Extract the (X, Y) coordinate from the center of the cell holding the provided text.  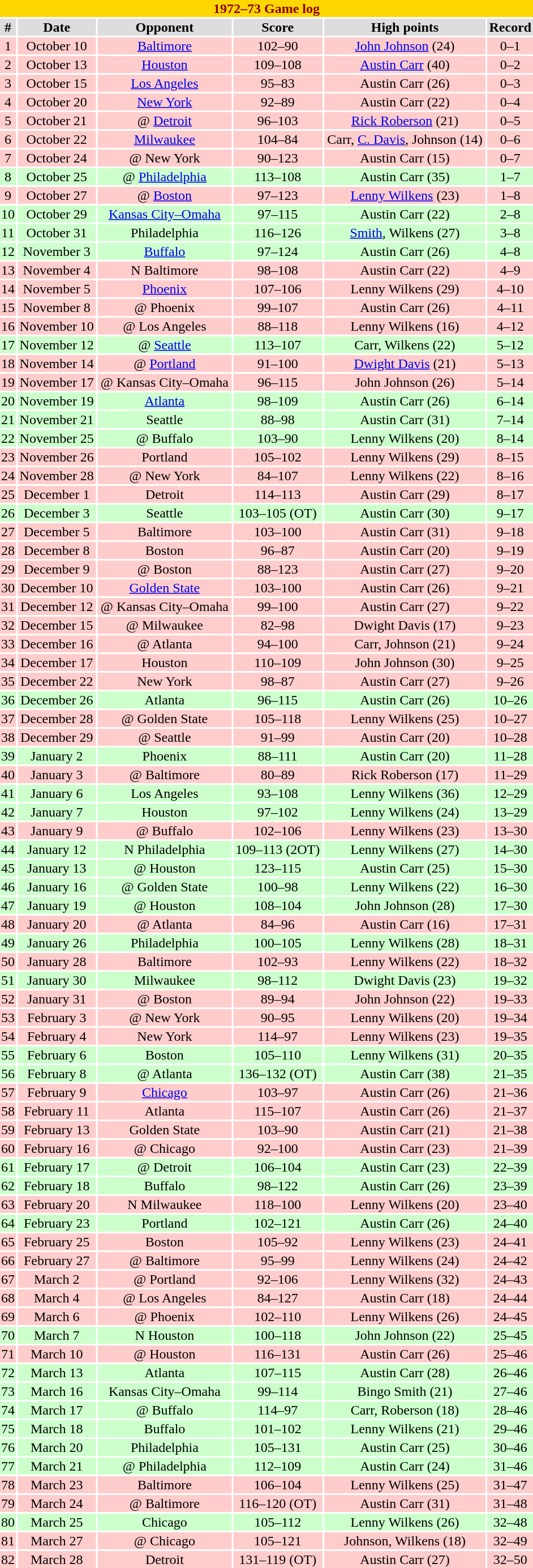
Score (277, 27)
40 (8, 775)
January 7 (57, 812)
March 17 (57, 1410)
January 26 (57, 943)
November 14 (57, 364)
38 (8, 737)
October 29 (57, 214)
6 (8, 139)
John Johnson (28) (405, 905)
24–44 (510, 1298)
100–98 (277, 887)
March 13 (57, 1373)
10–28 (510, 737)
Lenny Wilkens (36) (405, 793)
15 (8, 307)
31–48 (510, 1503)
October 25 (57, 177)
Rick Roberson (21) (405, 121)
November 4 (57, 270)
28 (8, 550)
27 (8, 532)
February 9 (57, 1092)
88–98 (277, 420)
105–102 (277, 457)
1 (8, 46)
61 (8, 1167)
9–17 (510, 513)
Record (510, 27)
22 (8, 438)
97–123 (277, 195)
23–40 (510, 1204)
3 (8, 83)
64 (8, 1223)
November 12 (57, 345)
Lenny Wilkens (16) (405, 326)
97–124 (277, 251)
14–30 (510, 849)
18–32 (510, 962)
March 18 (57, 1429)
73 (8, 1391)
82 (8, 1560)
January 28 (57, 962)
February 8 (57, 1074)
January 13 (57, 868)
High points (405, 27)
4–12 (510, 326)
102–93 (277, 962)
55 (8, 1055)
March 27 (57, 1541)
43 (8, 831)
107–115 (277, 1373)
66 (8, 1261)
30 (8, 588)
Austin Carr (28) (405, 1373)
0–5 (510, 121)
October 27 (57, 195)
98–108 (277, 270)
42 (8, 812)
28–46 (510, 1410)
24–41 (510, 1242)
Austin Carr (30) (405, 513)
March 16 (57, 1391)
January 20 (57, 924)
Bingo Smith (21) (405, 1391)
110–109 (277, 663)
Carr, Johnson (21) (405, 644)
96–103 (277, 121)
December 1 (57, 494)
Carr, Roberson (18) (405, 1410)
41 (8, 793)
1–8 (510, 195)
48 (8, 924)
109–108 (277, 65)
February 4 (57, 1036)
John Johnson (30) (405, 663)
Lenny Wilkens (27) (405, 849)
Carr, Wilkens (22) (405, 345)
26–46 (510, 1373)
114–113 (277, 494)
November 17 (57, 382)
9–25 (510, 663)
9–22 (510, 606)
19–32 (510, 980)
17–31 (510, 924)
October 15 (57, 83)
21–37 (510, 1111)
7–14 (510, 420)
74 (8, 1410)
March 7 (57, 1335)
131–119 (OT) (277, 1560)
32–49 (510, 1541)
98–109 (277, 401)
99–107 (277, 307)
December 17 (57, 663)
37 (8, 719)
Austin Carr (24) (405, 1466)
0–4 (510, 102)
4–11 (510, 307)
5–13 (510, 364)
99–100 (277, 606)
February 6 (57, 1055)
Austin Carr (21) (405, 1130)
October 22 (57, 139)
25–45 (510, 1335)
November 3 (57, 251)
9–18 (510, 532)
Johnson, Wilkens (18) (405, 1541)
69 (8, 1317)
February 18 (57, 1186)
9–26 (510, 681)
19 (8, 382)
Lenny Wilkens (31) (405, 1055)
December 26 (57, 700)
32–50 (510, 1560)
# (8, 27)
67 (8, 1279)
98–122 (277, 1186)
102–110 (277, 1317)
23–39 (510, 1186)
4–8 (510, 251)
March 28 (57, 1560)
December 28 (57, 719)
January 2 (57, 756)
19–34 (510, 1018)
12 (8, 251)
68 (8, 1298)
100–118 (277, 1335)
105–121 (277, 1541)
December 22 (57, 681)
Austin Carr (15) (405, 158)
January 6 (57, 793)
103–97 (277, 1092)
December 10 (57, 588)
53 (8, 1018)
November 8 (57, 307)
December 3 (57, 513)
12–29 (510, 793)
107–106 (277, 289)
March 2 (57, 1279)
91–100 (277, 364)
December 9 (57, 569)
4 (8, 102)
90–123 (277, 158)
98–87 (277, 681)
Dwight Davis (23) (405, 980)
54 (8, 1036)
February 17 (57, 1167)
5–14 (510, 382)
123–115 (277, 868)
10–26 (510, 700)
February 16 (57, 1148)
105–110 (277, 1055)
21–39 (510, 1148)
60 (8, 1148)
116–120 (OT) (277, 1503)
Lenny Wilkens (21) (405, 1429)
44 (8, 849)
13–30 (510, 831)
December 15 (57, 625)
88–111 (277, 756)
February 3 (57, 1018)
March 23 (57, 1485)
N Philadelphia (165, 849)
10–27 (510, 719)
5–12 (510, 345)
18–31 (510, 943)
93–108 (277, 793)
81 (8, 1541)
January 31 (57, 999)
0–1 (510, 46)
112–109 (277, 1466)
November 10 (57, 326)
24–40 (510, 1223)
December 12 (57, 606)
18 (8, 364)
8–17 (510, 494)
84–107 (277, 476)
24–43 (510, 1279)
82–98 (277, 625)
December 8 (57, 550)
January 30 (57, 980)
27–46 (510, 1391)
13–29 (510, 812)
Austin Carr (16) (405, 924)
92–100 (277, 1148)
Carr, C. Davis, Johnson (14) (405, 139)
19–35 (510, 1036)
90–95 (277, 1018)
Austin Carr (18) (405, 1298)
29 (8, 569)
9 (8, 195)
N Baltimore (165, 270)
Lenny Wilkens (32) (405, 1279)
16–30 (510, 887)
51 (8, 980)
26 (8, 513)
November 21 (57, 420)
58 (8, 1111)
33 (8, 644)
36 (8, 700)
100–105 (277, 943)
19–33 (510, 999)
71 (8, 1354)
10 (8, 214)
62 (8, 1186)
88–118 (277, 326)
21 (8, 420)
21–36 (510, 1092)
John Johnson (26) (405, 382)
63 (8, 1204)
34 (8, 663)
6–14 (510, 401)
80–89 (277, 775)
30–46 (510, 1447)
77 (8, 1466)
November 5 (57, 289)
47 (8, 905)
113–107 (277, 345)
February 13 (57, 1130)
32 (8, 625)
99–114 (277, 1391)
February 23 (57, 1223)
7 (8, 158)
October 13 (57, 65)
5 (8, 121)
24 (8, 476)
October 20 (57, 102)
32–48 (510, 1522)
21–35 (510, 1074)
17 (8, 345)
Lenny Wilkens (28) (405, 943)
84–96 (277, 924)
March 24 (57, 1503)
@ Milwaukee (165, 625)
February 20 (57, 1204)
John Johnson (24) (405, 46)
0–6 (510, 139)
8 (8, 177)
31–46 (510, 1466)
25–46 (510, 1354)
108–104 (277, 905)
16 (8, 326)
November 26 (57, 457)
45 (8, 868)
January 16 (57, 887)
97–102 (277, 812)
8–14 (510, 438)
2–8 (510, 214)
88–123 (277, 569)
February 11 (57, 1111)
118–100 (277, 1204)
2 (8, 65)
49 (8, 943)
24–45 (510, 1317)
21–38 (510, 1130)
103–105 (OT) (277, 513)
95–99 (277, 1261)
22–39 (510, 1167)
Austin Carr (40) (405, 65)
0–2 (510, 65)
39 (8, 756)
76 (8, 1447)
102–121 (277, 1223)
Rick Roberson (17) (405, 775)
70 (8, 1335)
Dwight Davis (21) (405, 364)
91–99 (277, 737)
February 25 (57, 1242)
9–23 (510, 625)
50 (8, 962)
8–15 (510, 457)
October 10 (57, 46)
116–126 (277, 233)
9–21 (510, 588)
136–132 (OT) (277, 1074)
11–29 (510, 775)
Dwight Davis (17) (405, 625)
November 19 (57, 401)
105–112 (277, 1522)
31 (8, 606)
79 (8, 1503)
January 19 (57, 905)
101–102 (277, 1429)
105–118 (277, 719)
March 6 (57, 1317)
65 (8, 1242)
January 9 (57, 831)
N Houston (165, 1335)
N Milwaukee (165, 1204)
9–20 (510, 569)
98–112 (277, 980)
October 24 (57, 158)
4–9 (510, 270)
56 (8, 1074)
23 (8, 457)
March 21 (57, 1466)
December 29 (57, 737)
20 (8, 401)
80 (8, 1522)
109–113 (2OT) (277, 849)
Austin Carr (35) (405, 177)
92–106 (277, 1279)
November 28 (57, 476)
72 (8, 1373)
4–10 (510, 289)
March 4 (57, 1298)
11 (8, 233)
Austin Carr (29) (405, 494)
59 (8, 1130)
25 (8, 494)
March 25 (57, 1522)
13 (8, 270)
46 (8, 887)
January 3 (57, 775)
1–7 (510, 177)
8–16 (510, 476)
24–42 (510, 1261)
102–90 (277, 46)
January 12 (57, 849)
92–89 (277, 102)
March 20 (57, 1447)
104–84 (277, 139)
Opponent (165, 27)
Austin Carr (38) (405, 1074)
0–7 (510, 158)
October 31 (57, 233)
Date (57, 27)
115–107 (277, 1111)
December 5 (57, 532)
94–100 (277, 644)
1972–73 Game log (266, 8)
35 (8, 681)
29–46 (510, 1429)
3–8 (510, 233)
Smith, Wilkens (27) (405, 233)
15–30 (510, 868)
105–131 (277, 1447)
0–3 (510, 83)
96–87 (277, 550)
102–106 (277, 831)
9–19 (510, 550)
March 10 (57, 1354)
52 (8, 999)
14 (8, 289)
31–47 (510, 1485)
113–108 (277, 177)
78 (8, 1485)
October 21 (57, 121)
95–83 (277, 83)
November 25 (57, 438)
17–30 (510, 905)
9–24 (510, 644)
11–28 (510, 756)
116–131 (277, 1354)
December 16 (57, 644)
97–115 (277, 214)
105–92 (277, 1242)
84–127 (277, 1298)
February 27 (57, 1261)
20–35 (510, 1055)
89–94 (277, 999)
57 (8, 1092)
75 (8, 1429)
